Output the (x, y) coordinate of the center of the cell containing the given text.  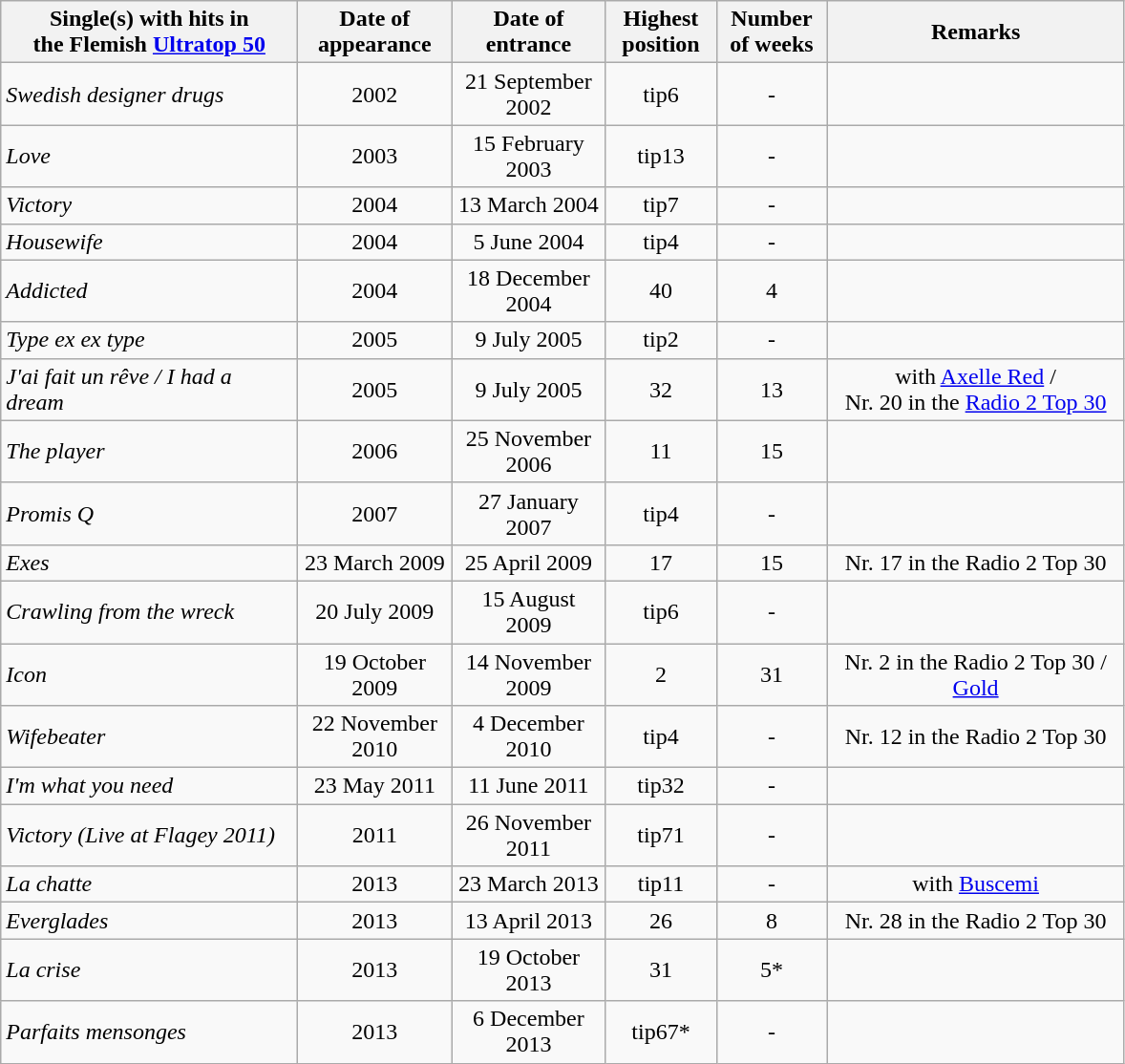
21 September 2002 (529, 94)
19 October 2009 (374, 674)
Icon (149, 674)
tip13 (661, 157)
J'ai fait un rêve / I had a dream (149, 390)
4 (772, 290)
40 (661, 290)
18 December 2004 (529, 290)
19 October 2013 (529, 970)
tip2 (661, 340)
25 April 2009 (529, 563)
2006 (374, 451)
Remarks (976, 32)
13 March 2004 (529, 205)
8 (772, 921)
tip7 (661, 205)
Promis Q (149, 514)
Exes (149, 563)
14 November 2009 (529, 674)
23 May 2011 (374, 786)
Nr. 12 in the Radio 2 Top 30 (976, 737)
Crawling from the wreck (149, 611)
Parfaits mensonges (149, 1032)
with Buscemi (976, 884)
22 November 2010 (374, 737)
Highestposition (661, 32)
11 (661, 451)
Single(s) with hits in the Flemish Ultratop 50 (149, 32)
2 (661, 674)
15 February 2003 (529, 157)
2007 (374, 514)
tip67* (661, 1032)
Addicted (149, 290)
Date ofappearance (374, 32)
23 March 2013 (529, 884)
2003 (374, 157)
26 November 2011 (529, 835)
25 November 2006 (529, 451)
26 (661, 921)
tip32 (661, 786)
4 December 2010 (529, 737)
tip11 (661, 884)
Victory (149, 205)
17 (661, 563)
I'm what you need (149, 786)
Nr. 2 in the Radio 2 Top 30 / Gold (976, 674)
Nr. 28 in the Radio 2 Top 30 (976, 921)
Wifebeater (149, 737)
6 December 2013 (529, 1032)
with Axelle Red /Nr. 20 in the Radio 2 Top 30 (976, 390)
32 (661, 390)
Love (149, 157)
15 August 2009 (529, 611)
La crise (149, 970)
Swedish designer drugs (149, 94)
2002 (374, 94)
13 (772, 390)
Date ofentrance (529, 32)
Housewife (149, 242)
2011 (374, 835)
tip71 (661, 835)
23 March 2009 (374, 563)
Nr. 17 in the Radio 2 Top 30 (976, 563)
La chatte (149, 884)
Everglades (149, 921)
Type ex ex type (149, 340)
The player (149, 451)
5* (772, 970)
Victory (Live at Flagey 2011) (149, 835)
13 April 2013 (529, 921)
27 January 2007 (529, 514)
11 June 2011 (529, 786)
20 July 2009 (374, 611)
Numberof weeks (772, 32)
5 June 2004 (529, 242)
